Extract the [X, Y] coordinate from the center of the cell holding the provided text.  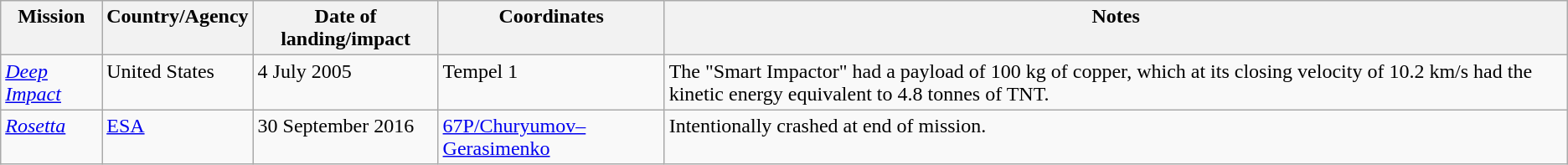
67P/Churyumov–Gerasimenko [551, 137]
Tempel 1 [551, 82]
Date of landing/impact [345, 28]
Country/Agency [178, 28]
Mission [52, 28]
United States [178, 82]
Coordinates [551, 28]
30 September 2016 [345, 137]
Rosetta [52, 137]
ESA [178, 137]
Intentionally crashed at end of mission. [1116, 137]
Notes [1116, 28]
4 July 2005 [345, 82]
Deep Impact [52, 82]
